Locate the cell with the specified text and output its (X, Y) center coordinate. 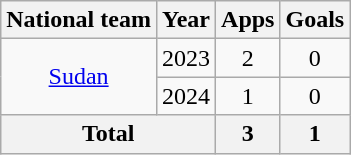
Total (108, 134)
Year (186, 20)
Goals (315, 20)
3 (248, 134)
Apps (248, 20)
2 (248, 58)
Sudan (79, 77)
2024 (186, 96)
2023 (186, 58)
National team (79, 20)
